Find where the given text appears and provide that cell's center as (X, Y) coordinate. 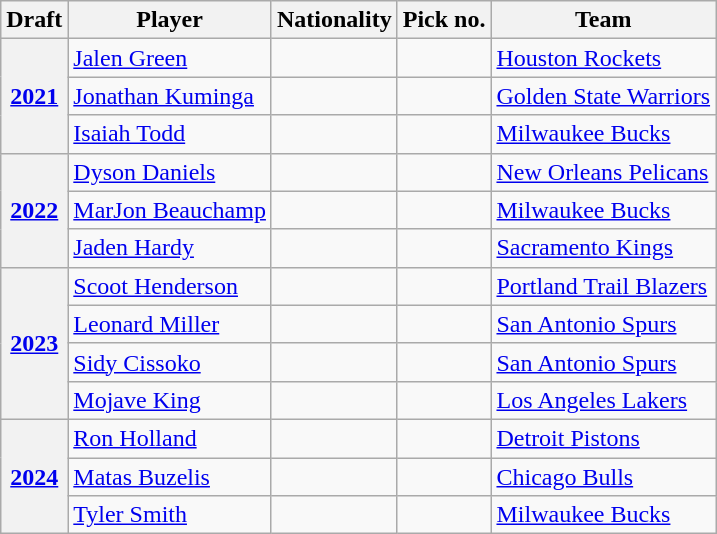
Draft (34, 20)
Portland Trail Blazers (604, 286)
MarJon Beauchamp (170, 210)
2023 (34, 343)
Jonathan Kuminga (170, 96)
New Orleans Pelicans (604, 172)
2022 (34, 210)
Pick no. (444, 20)
Jaden Hardy (170, 248)
Isaiah Todd (170, 134)
Nationality (334, 20)
Tyler Smith (170, 515)
Golden State Warriors (604, 96)
Houston Rockets (604, 58)
Player (170, 20)
Los Angeles Lakers (604, 400)
Sidy Cissoko (170, 362)
Team (604, 20)
Scoot Henderson (170, 286)
Chicago Bulls (604, 477)
2021 (34, 96)
Jalen Green (170, 58)
Detroit Pistons (604, 438)
2024 (34, 476)
Mojave King (170, 400)
Sacramento Kings (604, 248)
Ron Holland (170, 438)
Matas Buzelis (170, 477)
Dyson Daniels (170, 172)
Leonard Miller (170, 324)
